Detect which cell encompasses the target text, then output its (X, Y) center coordinate. 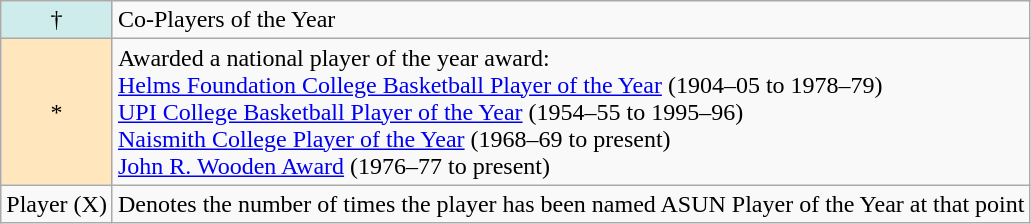
Player (X) (57, 204)
† (57, 20)
* (57, 112)
Co-Players of the Year (571, 20)
Denotes the number of times the player has been named ASUN Player of the Year at that point (571, 204)
